Provide the (x, y) coordinate of the cell's center where the given text is located.  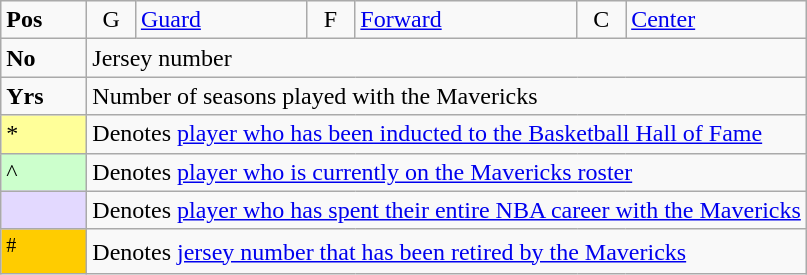
# (44, 252)
Jersey number (447, 58)
Yrs (44, 96)
F (330, 20)
No (44, 58)
Guard (220, 20)
Center (716, 20)
Number of seasons played with the Mavericks (447, 96)
C (602, 20)
Denotes player who has spent their entire NBA career with the Mavericks (447, 210)
Denotes player who has been inducted to the Basketball Hall of Fame (447, 134)
* (44, 134)
Forward (466, 20)
G (112, 20)
Denotes player who is currently on the Mavericks roster (447, 172)
Pos (44, 20)
Denotes jersey number that has been retired by the Mavericks (447, 252)
^ (44, 172)
